Pinpoint the cell where the given text exists, returning its (x, y) midpoint coordinate. 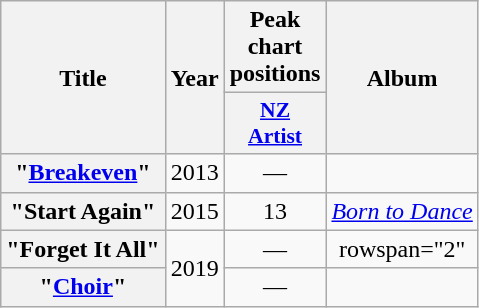
Year (194, 78)
"Breakeven" (83, 173)
rowspan="2" (402, 249)
"Choir" (83, 287)
Peak chart positions (275, 47)
Born to Dance (402, 211)
Album (402, 78)
13 (275, 211)
NZArtist (275, 124)
2015 (194, 211)
"Start Again" (83, 211)
"Forget It All" (83, 249)
2019 (194, 268)
Title (83, 78)
2013 (194, 173)
